Identify which cell holds the provided text, then report its (X, Y) central coordinate. 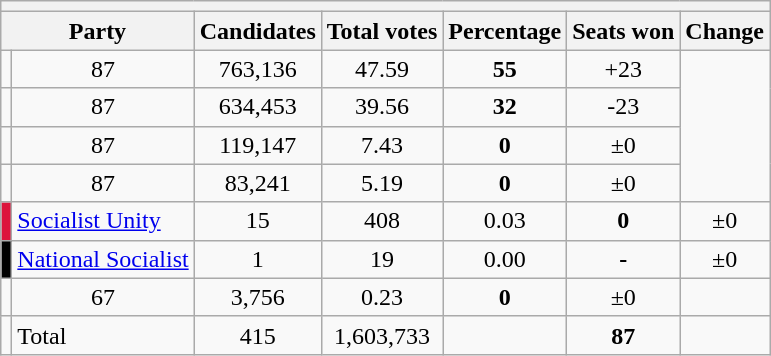
83,241 (258, 183)
47.59 (382, 69)
3,756 (258, 297)
763,136 (258, 69)
55 (505, 69)
39.56 (382, 107)
1 (258, 259)
Change (725, 31)
Total votes (382, 31)
0.23 (382, 297)
Party (98, 31)
634,453 (258, 107)
15 (258, 221)
Total (103, 335)
67 (103, 297)
5.19 (382, 183)
- (624, 259)
1,603,733 (382, 335)
Socialist Unity (103, 221)
-23 (624, 107)
Percentage (505, 31)
Seats won (624, 31)
Candidates (258, 31)
National Socialist (103, 259)
7.43 (382, 145)
408 (382, 221)
19 (382, 259)
119,147 (258, 145)
+23 (624, 69)
0.00 (505, 259)
415 (258, 335)
0.03 (505, 221)
32 (505, 107)
